Identify which cell holds the provided text, then report its (x, y) central coordinate. 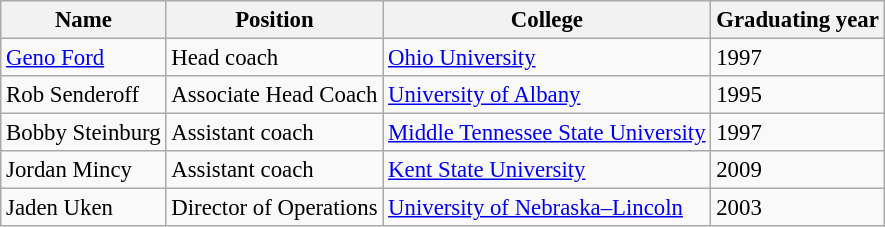
University of Nebraska–Lincoln (547, 208)
Middle Tennessee State University (547, 133)
Ohio University (547, 58)
1995 (798, 95)
Jaden Uken (84, 208)
Associate Head Coach (274, 95)
Name (84, 20)
College (547, 20)
Rob Senderoff (84, 95)
Kent State University (547, 170)
2003 (798, 208)
University of Albany (547, 95)
Graduating year (798, 20)
Jordan Mincy (84, 170)
Position (274, 20)
Bobby Steinburg (84, 133)
Head coach (274, 58)
2009 (798, 170)
Director of Operations (274, 208)
Geno Ford (84, 58)
